Search for the cell housing the specified text and yield its (x, y) center coordinate. 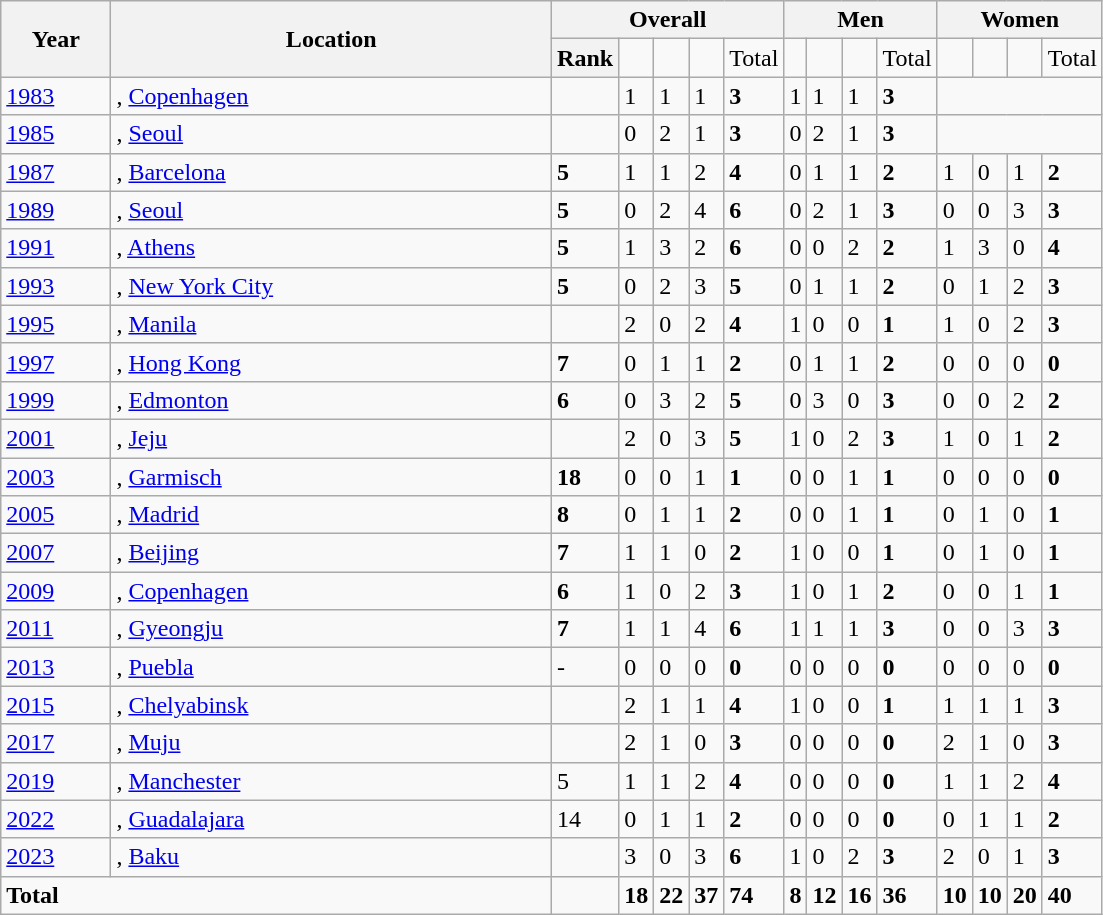
, Garmisch (332, 477)
, Gyeongju (332, 629)
, Manila (332, 324)
, Guadalajara (332, 819)
1999 (56, 400)
, Hong Kong (332, 362)
, Beijing (332, 553)
20 (1024, 895)
22 (672, 895)
- (586, 667)
2001 (56, 438)
, Barcelona (332, 172)
2023 (56, 857)
, Baku (332, 857)
, Athens (332, 248)
2013 (56, 667)
1989 (56, 210)
, Madrid (332, 515)
16 (860, 895)
2009 (56, 591)
2003 (56, 477)
1991 (56, 248)
Location (332, 39)
, New York City (332, 286)
, Puebla (332, 667)
2011 (56, 629)
, Jeju (332, 438)
14 (586, 819)
Overall (668, 20)
36 (907, 895)
1987 (56, 172)
, Muju (332, 743)
1997 (56, 362)
, Chelyabinsk (332, 705)
2005 (56, 515)
Year (56, 39)
1995 (56, 324)
2022 (56, 819)
Men (860, 20)
Women (1020, 20)
, Edmonton (332, 400)
2015 (56, 705)
37 (706, 895)
12 (824, 895)
1985 (56, 134)
2007 (56, 553)
1983 (56, 96)
74 (754, 895)
, Manchester (332, 781)
2019 (56, 781)
40 (1072, 895)
1993 (56, 286)
2017 (56, 743)
Rank (586, 58)
